Locate the cell with the specified text and output its [x, y] center coordinate. 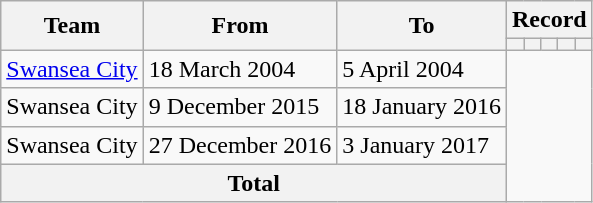
18 March 2004 [240, 69]
Total [254, 183]
Record [550, 20]
3 January 2017 [422, 145]
18 January 2016 [422, 107]
27 December 2016 [240, 145]
9 December 2015 [240, 107]
To [422, 26]
From [240, 26]
5 April 2004 [422, 69]
Team [72, 26]
